From the cell containing the given text, extract its center point as [X, Y] coordinate. 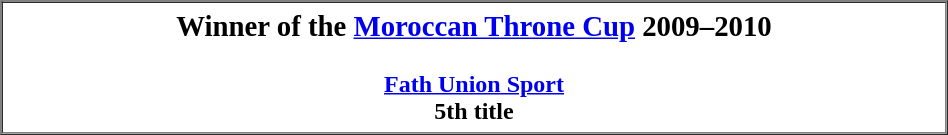
Winner of the Moroccan Throne Cup 2009–2010Fath Union Sport5th title [474, 68]
